Return the [X, Y] coordinate for the center point of the cell that contains the specified text.  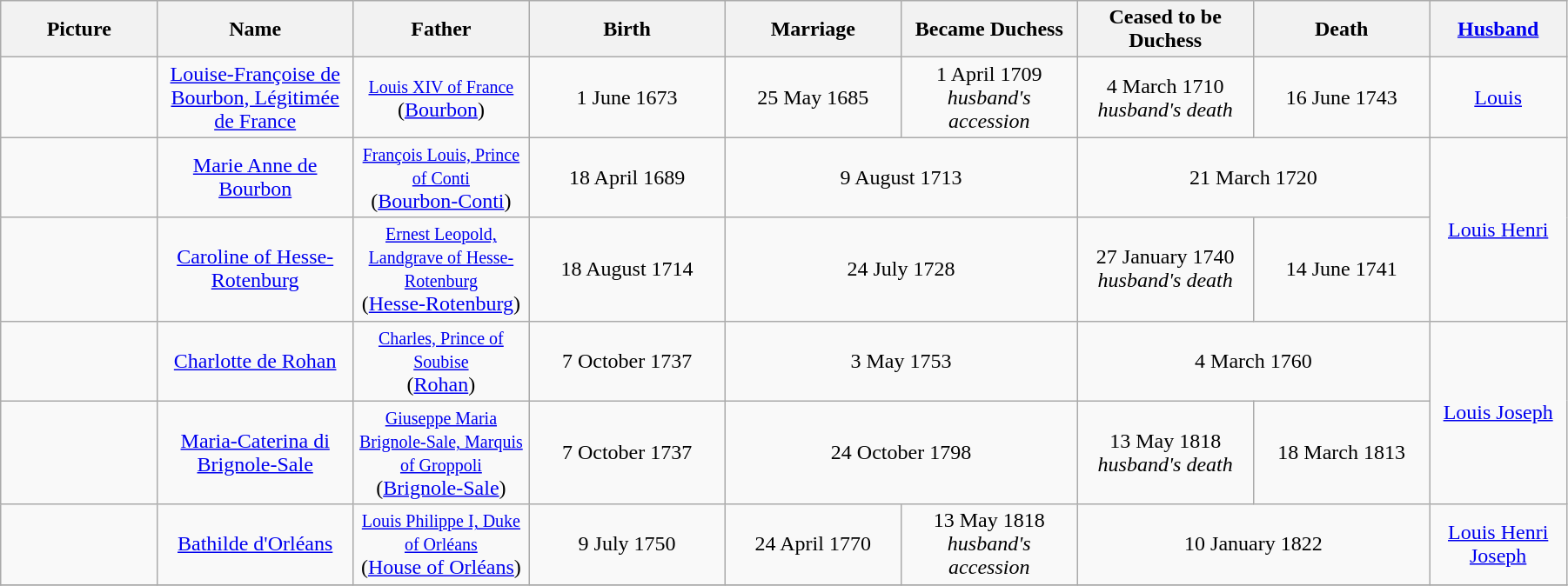
Picture [79, 30]
Marriage [813, 30]
Birth [627, 30]
Louis [1498, 97]
1 April 1709husband's accession [989, 97]
Husband [1498, 30]
Death [1341, 30]
14 June 1741 [1341, 270]
Bathilde d'Orléans [256, 544]
9 August 1713 [901, 177]
Charlotte de Rohan [256, 361]
27 January 1740husband's death [1165, 270]
Name [256, 30]
François Louis, Prince of Conti(Bourbon-Conti) [441, 177]
1 June 1673 [627, 97]
21 March 1720 [1253, 177]
Louis Henri Joseph [1498, 544]
4 March 1760 [1253, 361]
Marie Anne de Bourbon [256, 177]
9 July 1750 [627, 544]
Giuseppe Maria Brignole-Sale, Marquis of Groppoli(Brignole-Sale) [441, 452]
24 October 1798 [901, 452]
18 August 1714 [627, 270]
Louise-Françoise de Bourbon, Légitimée de France [256, 97]
Louis Joseph [1498, 412]
Louis Henri [1498, 230]
Ernest Leopold, Landgrave of Hesse-Rotenburg(Hesse-Rotenburg) [441, 270]
4 March 1710husband's death [1165, 97]
18 April 1689 [627, 177]
Charles, Prince of Soubise(Rohan) [441, 361]
24 July 1728 [901, 270]
Louis XIV of France(Bourbon) [441, 97]
16 June 1743 [1341, 97]
Father [441, 30]
3 May 1753 [901, 361]
18 March 1813 [1341, 452]
Maria-Caterina di Brignole-Sale [256, 452]
10 January 1822 [1253, 544]
13 May 1818husband's accession [989, 544]
Became Duchess [989, 30]
Ceased to be Duchess [1165, 30]
Caroline of Hesse-Rotenburg [256, 270]
Louis Philippe I, Duke of Orléans(House of Orléans) [441, 544]
24 April 1770 [813, 544]
13 May 1818husband's death [1165, 452]
25 May 1685 [813, 97]
